Output the [X, Y] coordinate of the center of the cell containing the given text.  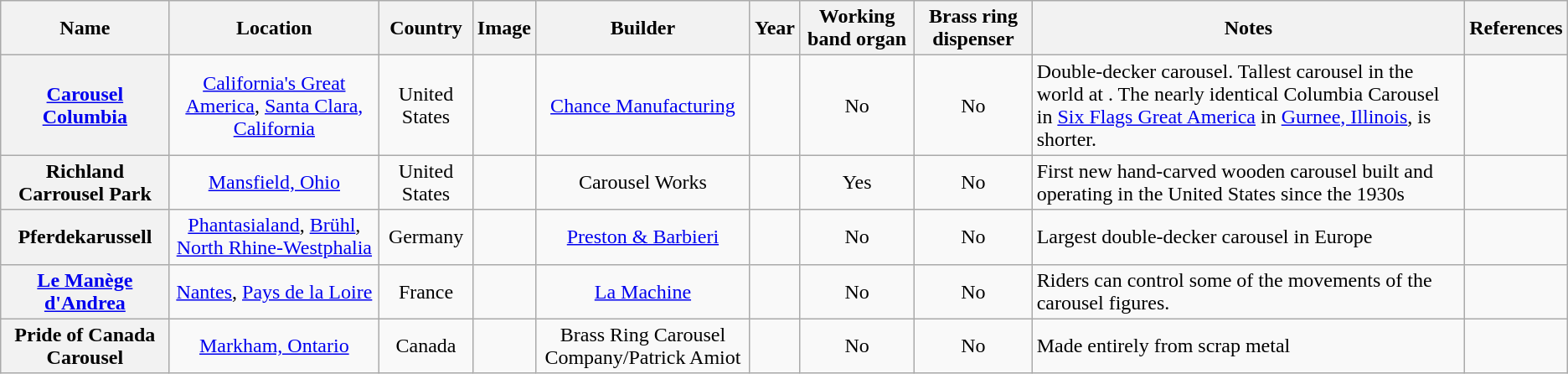
La Machine [642, 292]
Germany [426, 236]
Mansfield, Ohio [275, 183]
Brass ring dispenser [973, 29]
France [426, 292]
Le Manège d'Andrea [85, 292]
Year [774, 29]
Preston & Barbieri [642, 236]
Canada [426, 345]
Brass Ring Carousel Company/Patrick Amiot [642, 345]
Markham, Ontario [275, 345]
Working band organ [856, 29]
Name [85, 29]
Richland Carrousel Park [85, 183]
Made entirely from scrap metal [1248, 345]
California's Great America, Santa Clara, California [275, 106]
Carousel Columbia [85, 106]
Phantasialand, Brühl, North Rhine-Westphalia [275, 236]
Carousel Works [642, 183]
Yes [856, 183]
Pride of Canada Carousel [85, 345]
First new hand-carved wooden carousel built and operating in the United States since the 1930s [1248, 183]
Country [426, 29]
Image [504, 29]
Largest double-decker carousel in Europe [1248, 236]
Chance Manufacturing [642, 106]
References [1516, 29]
Pferdekarussell [85, 236]
Notes [1248, 29]
Builder [642, 29]
Location [275, 29]
Riders can control some of the movements of the carousel figures. [1248, 292]
Nantes, Pays de la Loire [275, 292]
